Extract the [X, Y] coordinate from the center of the cell holding the provided text.  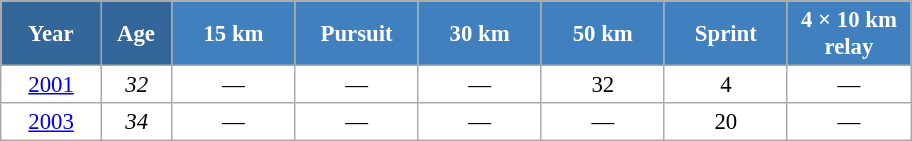
15 km [234, 34]
Pursuit [356, 34]
50 km [602, 34]
30 km [480, 34]
Age [136, 34]
20 [726, 122]
Year [52, 34]
34 [136, 122]
2003 [52, 122]
4 × 10 km relay [848, 34]
2001 [52, 85]
4 [726, 85]
Sprint [726, 34]
